Detect which cell encompasses the target text, then output its (x, y) center coordinate. 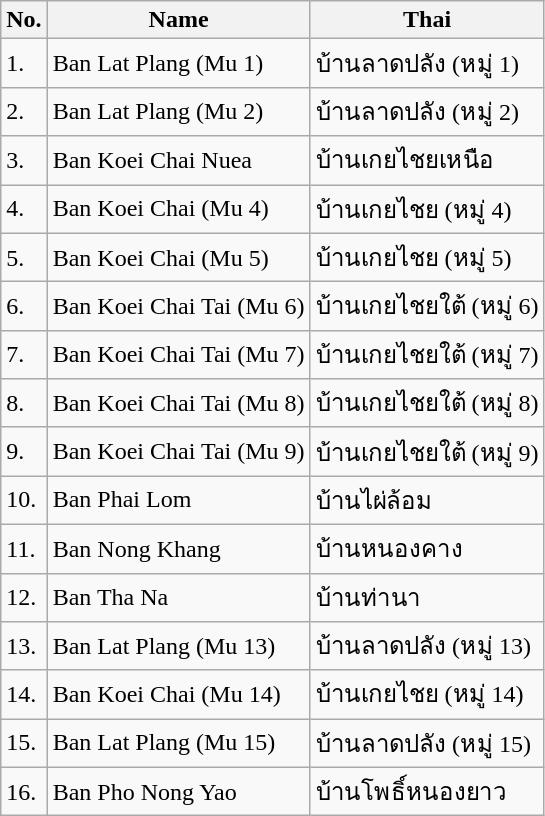
Ban Koei Chai (Mu 5) (178, 258)
15. (24, 744)
Ban Phai Lom (178, 500)
บ้านเกยไชย (หมู่ 14) (427, 694)
บ้านเกยไชย (หมู่ 5) (427, 258)
Ban Lat Plang (Mu 13) (178, 646)
Name (178, 20)
บ้านเกยไชยใต้ (หมู่ 9) (427, 452)
7. (24, 354)
14. (24, 694)
Ban Lat Plang (Mu 2) (178, 112)
Ban Lat Plang (Mu 15) (178, 744)
Ban Tha Na (178, 598)
2. (24, 112)
No. (24, 20)
Ban Pho Nong Yao (178, 792)
Ban Lat Plang (Mu 1) (178, 64)
Ban Koei Chai Tai (Mu 6) (178, 306)
บ้านลาดปลัง (หมู่ 13) (427, 646)
16. (24, 792)
11. (24, 548)
Ban Koei Chai Nuea (178, 160)
บ้านเกยไชย (หมู่ 4) (427, 208)
บ้านลาดปลัง (หมู่ 1) (427, 64)
บ้านโพธิ์หนองยาว (427, 792)
บ้านเกยไชยใต้ (หมู่ 7) (427, 354)
Ban Koei Chai Tai (Mu 8) (178, 404)
3. (24, 160)
บ้านไผ่ล้อม (427, 500)
12. (24, 598)
9. (24, 452)
บ้านเกยไชยใต้ (หมู่ 8) (427, 404)
8. (24, 404)
บ้านเกยไชยใต้ (หมู่ 6) (427, 306)
บ้านหนองคาง (427, 548)
Ban Nong Khang (178, 548)
6. (24, 306)
4. (24, 208)
Ban Koei Chai Tai (Mu 7) (178, 354)
10. (24, 500)
บ้านท่านา (427, 598)
13. (24, 646)
5. (24, 258)
Thai (427, 20)
Ban Koei Chai (Mu 14) (178, 694)
Ban Koei Chai (Mu 4) (178, 208)
บ้านลาดปลัง (หมู่ 15) (427, 744)
1. (24, 64)
Ban Koei Chai Tai (Mu 9) (178, 452)
บ้านเกยไชยเหนือ (427, 160)
บ้านลาดปลัง (หมู่ 2) (427, 112)
